Provide the [X, Y] coordinate of the cell's center where the given text is located.  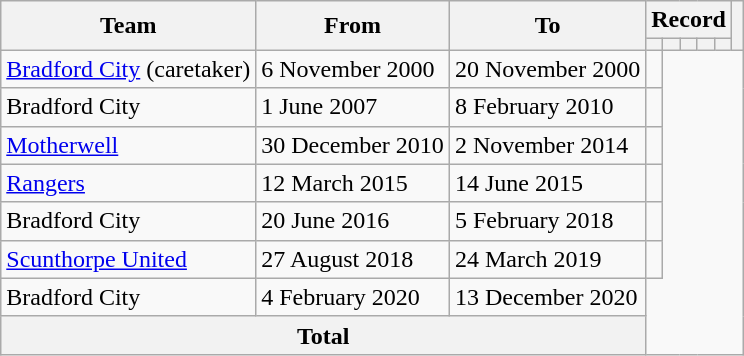
20 November 2000 [547, 69]
13 December 2020 [547, 297]
Bradford City (caretaker) [128, 69]
24 March 2019 [547, 259]
Record [689, 20]
12 March 2015 [353, 183]
5 February 2018 [547, 221]
Motherwell [128, 145]
30 December 2010 [353, 145]
To [547, 26]
4 February 2020 [353, 297]
14 June 2015 [547, 183]
8 February 2010 [547, 107]
6 November 2000 [353, 69]
Team [128, 26]
Total [324, 335]
1 June 2007 [353, 107]
Rangers [128, 183]
27 August 2018 [353, 259]
20 June 2016 [353, 221]
2 November 2014 [547, 145]
Scunthorpe United [128, 259]
From [353, 26]
